Provide the (x, y) coordinate of the cell's center where the given text is located.  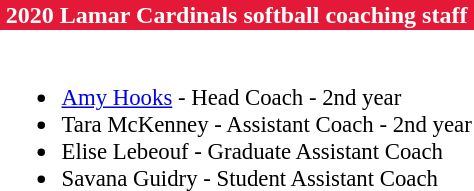
2020 Lamar Cardinals softball coaching staff (236, 15)
